Locate the cell with the specified text and output its [x, y] center coordinate. 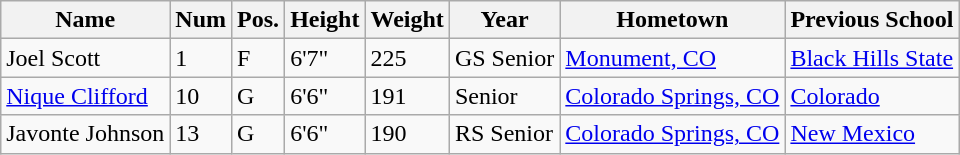
Height [325, 20]
190 [407, 134]
Javonte Johnson [86, 134]
Nique Clifford [86, 96]
6'7" [325, 58]
1 [201, 58]
Senior [504, 96]
Name [86, 20]
191 [407, 96]
Weight [407, 20]
New Mexico [872, 134]
Hometown [672, 20]
RS Senior [504, 134]
Joel Scott [86, 58]
10 [201, 96]
Black Hills State [872, 58]
Previous School [872, 20]
13 [201, 134]
Year [504, 20]
Num [201, 20]
225 [407, 58]
GS Senior [504, 58]
Monument, CO [672, 58]
Colorado [872, 96]
Pos. [258, 20]
F [258, 58]
